Pinpoint the cell where the given text exists, returning its (X, Y) midpoint coordinate. 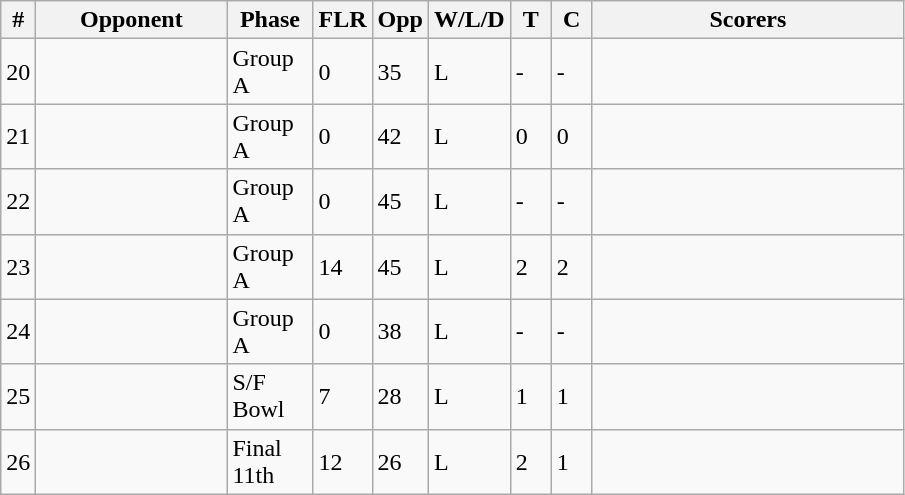
# (18, 20)
42 (400, 136)
38 (400, 332)
25 (18, 396)
24 (18, 332)
22 (18, 202)
12 (342, 462)
Opp (400, 20)
20 (18, 72)
28 (400, 396)
T (530, 20)
Scorers (748, 20)
FLR (342, 20)
Phase (270, 20)
14 (342, 266)
C (572, 20)
7 (342, 396)
21 (18, 136)
W/L/D (469, 20)
Final 11th (270, 462)
35 (400, 72)
S/F Bowl (270, 396)
Opponent (132, 20)
23 (18, 266)
